Pinpoint the cell where the given text exists, returning its (X, Y) midpoint coordinate. 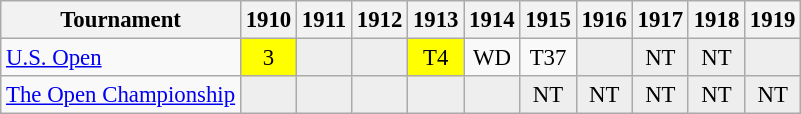
1917 (660, 20)
U.S. Open (121, 58)
1916 (604, 20)
1913 (436, 20)
T37 (548, 58)
WD (492, 58)
Tournament (121, 20)
1910 (268, 20)
1914 (492, 20)
1918 (716, 20)
1911 (324, 20)
1912 (379, 20)
3 (268, 58)
1919 (773, 20)
The Open Championship (121, 95)
T4 (436, 58)
1915 (548, 20)
